For the text-containing cell, return its midpoint in (x, y) coordinate format. 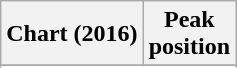
Chart (2016) (72, 34)
Peak position (189, 34)
